Scan for the cell matching the given text and deliver its [x, y] coordinate at center. 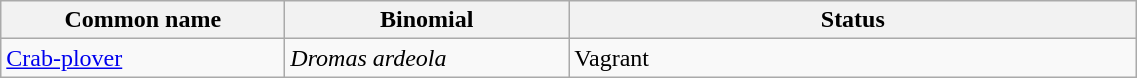
Common name [143, 20]
Status [853, 20]
Crab-plover [143, 58]
Binomial [427, 20]
Vagrant [853, 58]
Dromas ardeola [427, 58]
